Extract the (x, y) coordinate from the center of the cell holding the provided text.  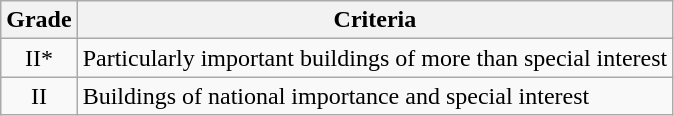
Criteria (375, 20)
II (39, 96)
Buildings of national importance and special interest (375, 96)
Particularly important buildings of more than special interest (375, 58)
II* (39, 58)
Grade (39, 20)
